Detect which cell encompasses the target text, then output its [x, y] center coordinate. 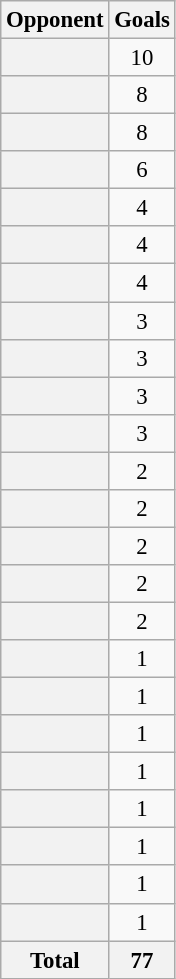
Total [55, 960]
10 [142, 58]
Opponent [55, 20]
77 [142, 960]
Goals [142, 20]
6 [142, 170]
